Extract the [x, y] coordinate from the center of the cell holding the provided text.  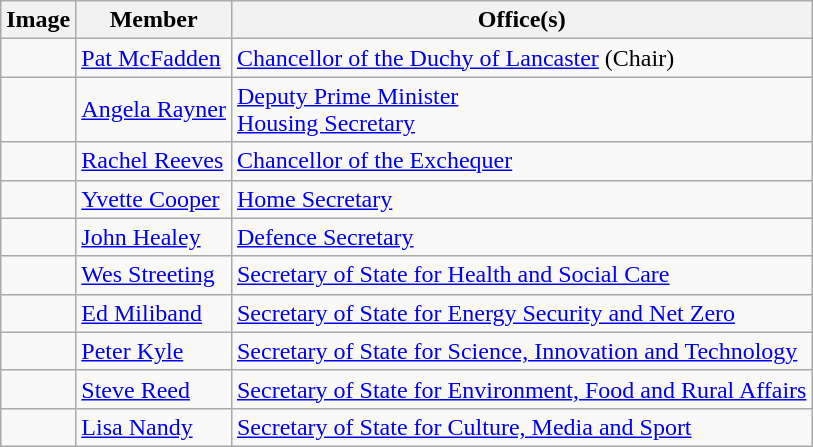
Rachel Reeves [154, 161]
Chancellor of the Duchy of Lancaster (Chair) [521, 58]
Defence Secretary [521, 237]
Steve Reed [154, 389]
Home Secretary [521, 199]
Peter Kyle [154, 351]
Ed Miliband [154, 313]
Wes Streeting [154, 275]
Deputy Prime MinisterHousing Secretary [521, 110]
Secretary of State for Energy Security and Net Zero [521, 313]
Secretary of State for Health and Social Care [521, 275]
Office(s) [521, 20]
Angela Rayner [154, 110]
Secretary of State for Science, Innovation and Technology [521, 351]
John Healey [154, 237]
Secretary of State for Environment, Food and Rural Affairs [521, 389]
Chancellor of the Exchequer [521, 161]
Lisa Nandy [154, 427]
Secretary of State for Culture, Media and Sport [521, 427]
Yvette Cooper [154, 199]
Pat McFadden [154, 58]
Member [154, 20]
Image [38, 20]
